Extract the [X, Y] coordinate from the center of the cell holding the provided text.  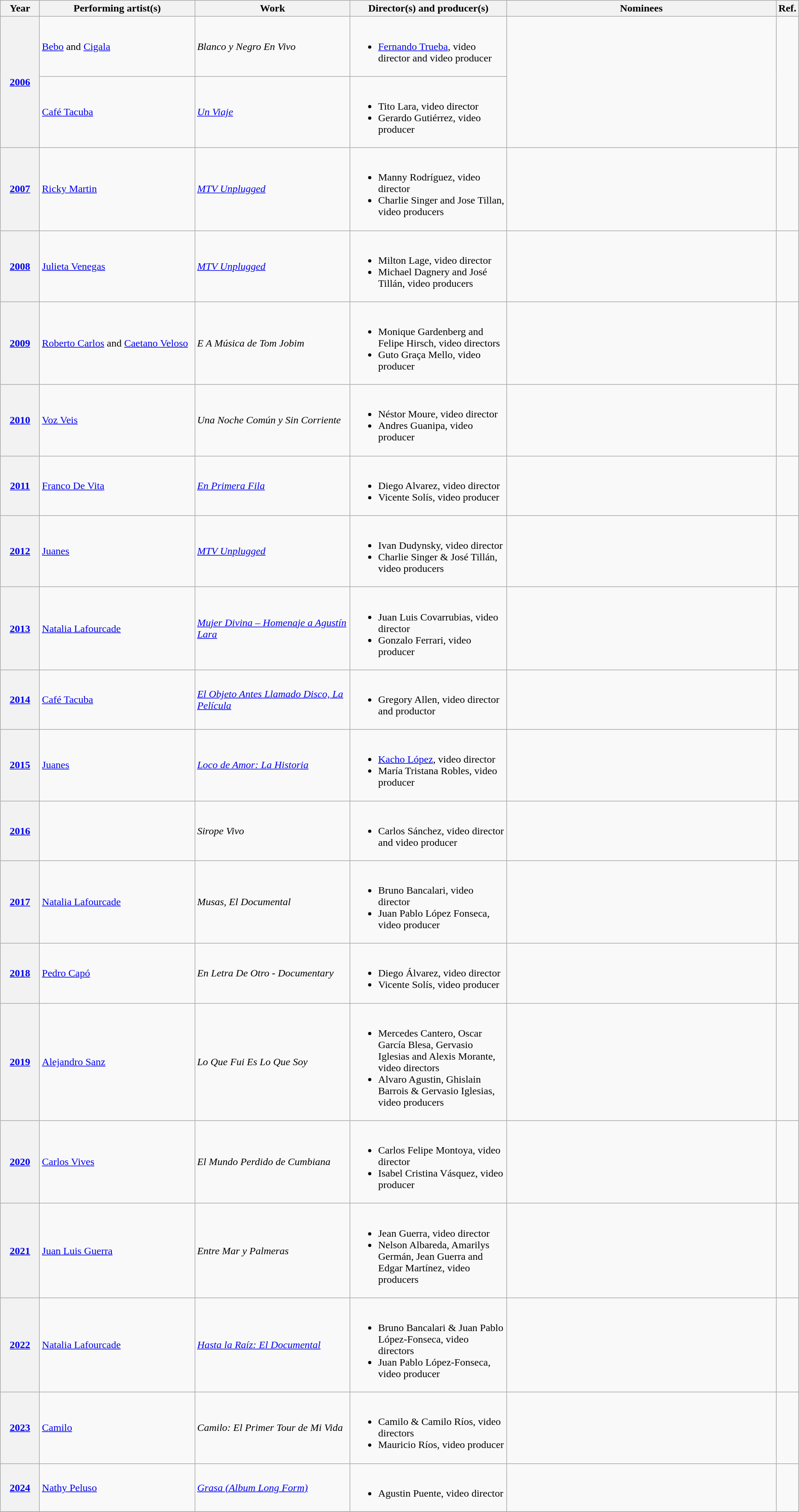
Work [272, 9]
2020 [20, 1162]
Camilo & Camilo Ríos, video directorsMauricio Ríos, video producer [428, 1428]
2018 [20, 973]
2007 [20, 189]
E A Música de Tom Jobim [272, 343]
2010 [20, 420]
2017 [20, 902]
Pedro Capó [117, 973]
2023 [20, 1428]
Carlos Sánchez, video director and video producer [428, 830]
Carlos Vives [117, 1162]
Mujer Divina – Homenaje a Agustín Lara [272, 628]
El Mundo Perdido de Cumbiana [272, 1162]
Voz Veis [117, 420]
Lo Que Fui Es Lo Que Soy [272, 1062]
2024 [20, 1488]
2006 [20, 82]
Hasta la Raíz: El Documental [272, 1345]
Nathy Peluso [117, 1488]
Ricky Martin [117, 189]
Juan Luis Guerra [117, 1250]
Una Noche Común y Sin Corriente [272, 420]
Sirope Vivo [272, 830]
Néstor Moure, video directorAndres Guanipa, video producer [428, 420]
2013 [20, 628]
Year [20, 9]
2021 [20, 1250]
2012 [20, 551]
Camilo [117, 1428]
Juan Luis Covarrubias, video directorGonzalo Ferrari, video producer [428, 628]
2009 [20, 343]
2008 [20, 266]
El Objeto Antes Llamado Disco, La Película [272, 699]
Bruno Bancalari, video directorJuan Pablo López Fonseca, video producer [428, 902]
Grasa (Album Long Form) [272, 1488]
Jean Guerra, video directorNelson Albareda, Amarilys Germán, Jean Guerra and Edgar Martínez, video producers [428, 1250]
En Letra De Otro - Documentary [272, 973]
Ivan Dudynsky, video directorCharlie Singer & José Tillán, video producers [428, 551]
Diego Álvarez, video directorVicente Solís, video producer [428, 973]
Julieta Venegas [117, 266]
2015 [20, 765]
Diego Alvarez, video directorVicente Solís, video producer [428, 486]
Milton Lage, video directorMichael Dagnery and José Tillán, video producers [428, 266]
Loco de Amor: La Historia [272, 765]
2011 [20, 486]
Franco De Vita [117, 486]
Nominees [641, 9]
Roberto Carlos and Caetano Veloso [117, 343]
2022 [20, 1345]
Entre Mar y Palmeras [272, 1250]
Monique Gardenberg and Felipe Hirsch, video directorsGuto Graça Mello, video producer [428, 343]
Director(s) and producer(s) [428, 9]
Blanco y Negro En Vivo [272, 47]
2016 [20, 830]
Carlos Felipe Montoya, video directorIsabel Cristina Vásquez, video producer [428, 1162]
Kacho López, video directorMaría Tristana Robles, video producer [428, 765]
En Primera Fila [272, 486]
2014 [20, 699]
2019 [20, 1062]
Performing artist(s) [117, 9]
Bebo and Cigala [117, 47]
Tito Lara, video directorGerardo Gutiérrez, video producer [428, 112]
Agustin Puente, video director [428, 1488]
Musas, El Documental [272, 902]
Ref. [787, 9]
Alejandro Sanz [117, 1062]
Bruno Bancalari & Juan Pablo López-Fonseca, video directorsJuan Pablo López-Fonseca, video producer [428, 1345]
Camilo: El Primer Tour de Mi Vida [272, 1428]
Fernando Trueba, video director and video producer [428, 47]
Un Viaje [272, 112]
Gregory Allen, video director and productor [428, 699]
Manny Rodríguez, video directorCharlie Singer and Jose Tillan, video producers [428, 189]
